Extract the (X, Y) coordinate from the center of the cell holding the provided text.  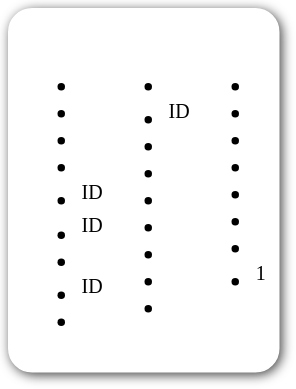
1 (230, 190)
IDIDID (62, 190)
ID (149, 190)
